Return the [X, Y] coordinate for the center point of the cell that contains the specified text.  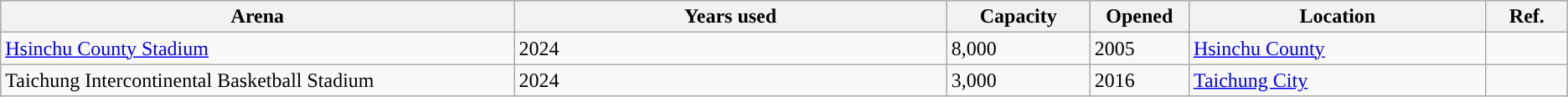
Location [1337, 17]
Taichung Intercontinental Basketball Stadium [258, 80]
Opened [1139, 17]
Ref. [1526, 17]
Hsinchu County [1337, 48]
Years used [730, 17]
2016 [1139, 80]
Hsinchu County Stadium [258, 48]
8,000 [1019, 48]
Capacity [1019, 17]
Taichung City [1337, 80]
3,000 [1019, 80]
Arena [258, 17]
2005 [1139, 48]
